Scan for the cell matching the given text and deliver its (X, Y) coordinate at center. 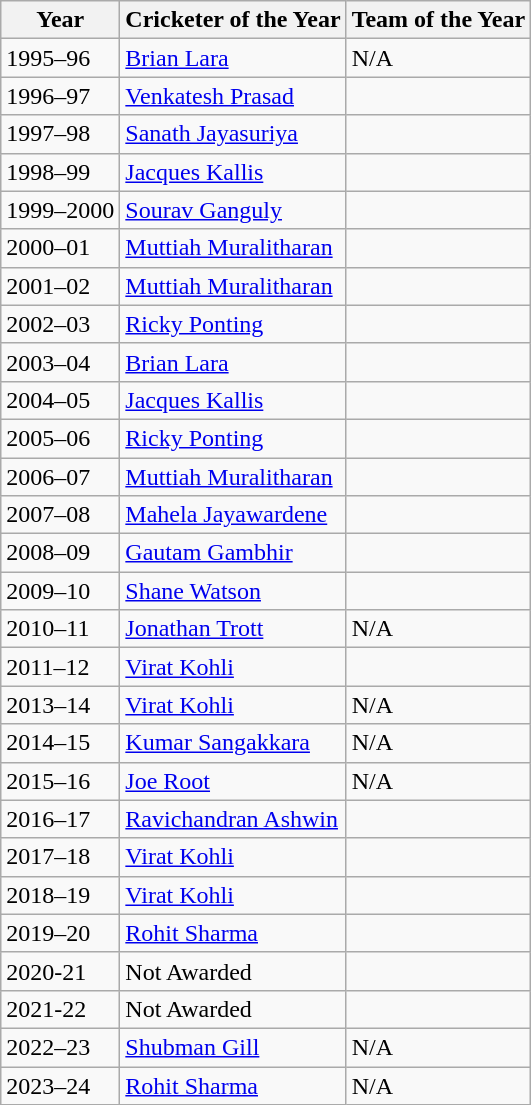
2007–08 (60, 515)
2008–09 (60, 553)
2009–10 (60, 591)
2023–24 (60, 1085)
2021-22 (60, 1009)
2013–14 (60, 705)
2010–11 (60, 629)
1997–98 (60, 134)
2005–06 (60, 438)
2014–15 (60, 743)
2000–01 (60, 248)
Cricketer of the Year (233, 20)
2002–03 (60, 324)
Joe Root (233, 781)
Sanath Jayasuriya (233, 134)
2022–23 (60, 1047)
2001–02 (60, 286)
Mahela Jayawardene (233, 515)
Shubman Gill (233, 1047)
1995–96 (60, 58)
Year (60, 20)
1998–99 (60, 172)
Team of the Year (438, 20)
Shane Watson (233, 591)
Sourav Ganguly (233, 210)
Jonathan Trott (233, 629)
2019–20 (60, 933)
Venkatesh Prasad (233, 96)
Gautam Gambhir (233, 553)
2004–05 (60, 400)
2003–04 (60, 362)
2011–12 (60, 667)
2006–07 (60, 477)
Kumar Sangakkara (233, 743)
Ravichandran Ashwin (233, 819)
1996–97 (60, 96)
2015–16 (60, 781)
2017–18 (60, 857)
2016–17 (60, 819)
1999–2000 (60, 210)
2018–19 (60, 895)
2020-21 (60, 971)
